Return the (x, y) coordinate for the center point of the cell that contains the specified text.  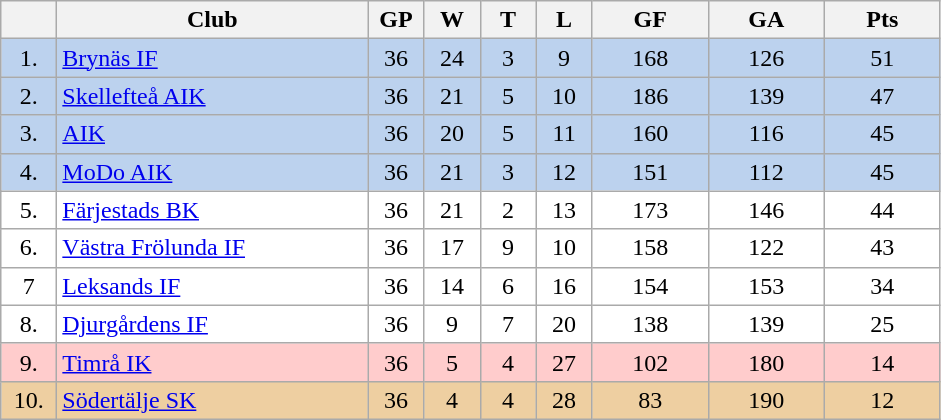
Pts (882, 20)
8. (29, 324)
160 (650, 134)
Västra Frölunda IF (212, 248)
9. (29, 362)
AIK (212, 134)
180 (766, 362)
17 (452, 248)
Södertälje SK (212, 400)
116 (766, 134)
MoDo AIK (212, 172)
6. (29, 248)
28 (564, 400)
146 (766, 210)
47 (882, 96)
51 (882, 58)
GF (650, 20)
Club (212, 20)
173 (650, 210)
GP (396, 20)
168 (650, 58)
154 (650, 286)
102 (650, 362)
Leksands IF (212, 286)
126 (766, 58)
83 (650, 400)
Färjestads BK (212, 210)
25 (882, 324)
GA (766, 20)
34 (882, 286)
186 (650, 96)
27 (564, 362)
112 (766, 172)
4. (29, 172)
3. (29, 134)
10. (29, 400)
153 (766, 286)
6 (508, 286)
5. (29, 210)
11 (564, 134)
T (508, 20)
158 (650, 248)
190 (766, 400)
43 (882, 248)
Timrå IK (212, 362)
L (564, 20)
W (452, 20)
151 (650, 172)
Skellefteå AIK (212, 96)
13 (564, 210)
138 (650, 324)
2. (29, 96)
Djurgårdens IF (212, 324)
122 (766, 248)
Brynäs IF (212, 58)
1. (29, 58)
24 (452, 58)
16 (564, 286)
2 (508, 210)
44 (882, 210)
